From the cell containing the given text, extract its center point as [X, Y] coordinate. 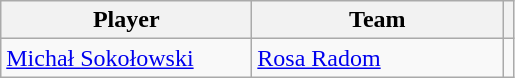
Rosa Radom [378, 58]
Michał Sokołowski [126, 58]
Team [378, 20]
Player [126, 20]
